Find where the given text appears and provide that cell's center as (x, y) coordinate. 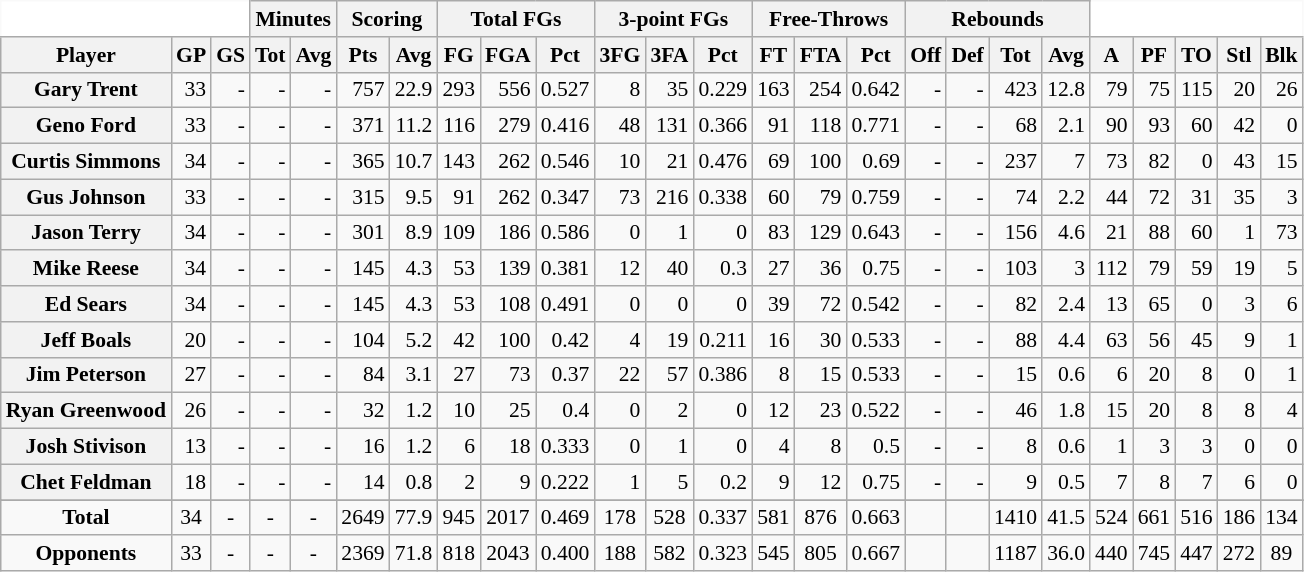
0.491 (566, 304)
14 (362, 482)
0.642 (876, 90)
63 (1112, 340)
0.229 (722, 90)
524 (1112, 518)
0.643 (876, 233)
Stl (1240, 55)
9.5 (414, 197)
301 (362, 233)
2369 (362, 554)
545 (774, 554)
Rebounds (998, 19)
77.9 (414, 518)
423 (1016, 90)
0.4 (566, 411)
115 (1196, 90)
TO (1196, 55)
216 (669, 197)
0.333 (566, 447)
2043 (508, 554)
178 (620, 518)
139 (508, 269)
FT (774, 55)
56 (1154, 340)
1.8 (1066, 411)
Free-Throws (828, 19)
Geno Ford (86, 126)
5.2 (414, 340)
3.1 (414, 375)
0.3 (722, 269)
36 (821, 269)
237 (1016, 162)
0.338 (722, 197)
0.759 (876, 197)
876 (821, 518)
39 (774, 304)
65 (1154, 304)
Curtis Simmons (86, 162)
0.222 (566, 482)
Opponents (86, 554)
68 (1016, 126)
528 (669, 518)
Blk (1282, 55)
254 (821, 90)
516 (1196, 518)
2.1 (1066, 126)
46 (1016, 411)
45 (1196, 340)
188 (620, 554)
3-point FGs (673, 19)
Def (967, 55)
44 (1112, 197)
74 (1016, 197)
30 (821, 340)
365 (362, 162)
36.0 (1066, 554)
0.8 (414, 482)
104 (362, 340)
293 (458, 90)
FTA (821, 55)
108 (508, 304)
103 (1016, 269)
0.347 (566, 197)
3FA (669, 55)
279 (508, 126)
Gus Johnson (86, 197)
2649 (362, 518)
89 (1282, 554)
116 (458, 126)
57 (669, 375)
75 (1154, 90)
0.69 (876, 162)
0.323 (722, 554)
41.5 (1066, 518)
0.2 (722, 482)
10.7 (414, 162)
163 (774, 90)
Jeff Boals (86, 340)
0.469 (566, 518)
0.400 (566, 554)
156 (1016, 233)
1187 (1016, 554)
0.667 (876, 554)
Total FGs (516, 19)
757 (362, 90)
GS (230, 55)
556 (508, 90)
0.37 (566, 375)
134 (1282, 518)
1410 (1016, 518)
90 (1112, 126)
Total (86, 518)
0.522 (876, 411)
Pts (362, 55)
745 (1154, 554)
Jason Terry (86, 233)
0.771 (876, 126)
0.527 (566, 90)
0.663 (876, 518)
11.2 (414, 126)
25 (508, 411)
32 (362, 411)
22.9 (414, 90)
23 (821, 411)
129 (821, 233)
581 (774, 518)
0.386 (722, 375)
0.546 (566, 162)
0.337 (722, 518)
93 (1154, 126)
48 (620, 126)
112 (1112, 269)
3FG (620, 55)
PF (1154, 55)
315 (362, 197)
43 (1240, 162)
A (1112, 55)
582 (669, 554)
69 (774, 162)
272 (1240, 554)
8.9 (414, 233)
GP (191, 55)
805 (821, 554)
Mike Reese (86, 269)
2.4 (1066, 304)
0.416 (566, 126)
71.8 (414, 554)
22 (620, 375)
40 (669, 269)
109 (458, 233)
Scoring (386, 19)
0.366 (722, 126)
Chet Feldman (86, 482)
59 (1196, 269)
131 (669, 126)
Gary Trent (86, 90)
2.2 (1066, 197)
Off (926, 55)
12.8 (1066, 90)
0.211 (722, 340)
Ed Sears (86, 304)
0.586 (566, 233)
143 (458, 162)
118 (821, 126)
83 (774, 233)
Josh Stivison (86, 447)
31 (1196, 197)
4.4 (1066, 340)
371 (362, 126)
0.381 (566, 269)
FG (458, 55)
84 (362, 375)
2017 (508, 518)
Minutes (293, 19)
447 (1196, 554)
FGA (508, 55)
Ryan Greenwood (86, 411)
818 (458, 554)
661 (1154, 518)
Jim Peterson (86, 375)
440 (1112, 554)
945 (458, 518)
0.542 (876, 304)
4.6 (1066, 233)
0.476 (722, 162)
0.42 (566, 340)
Player (86, 55)
